Pinpoint the cell where the given text exists, returning its (X, Y) midpoint coordinate. 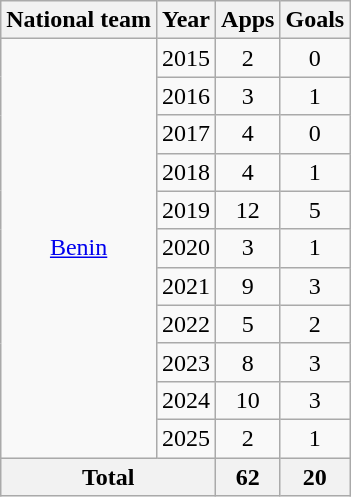
9 (248, 286)
20 (315, 477)
Apps (248, 20)
2016 (186, 96)
2025 (186, 438)
National team (79, 20)
2019 (186, 210)
Benin (79, 248)
2020 (186, 248)
2015 (186, 58)
12 (248, 210)
2017 (186, 134)
8 (248, 362)
10 (248, 400)
62 (248, 477)
Year (186, 20)
2022 (186, 324)
Goals (315, 20)
2023 (186, 362)
2024 (186, 400)
2018 (186, 172)
2021 (186, 286)
Total (108, 477)
